Locate the cell with the specified text and output its [X, Y] center coordinate. 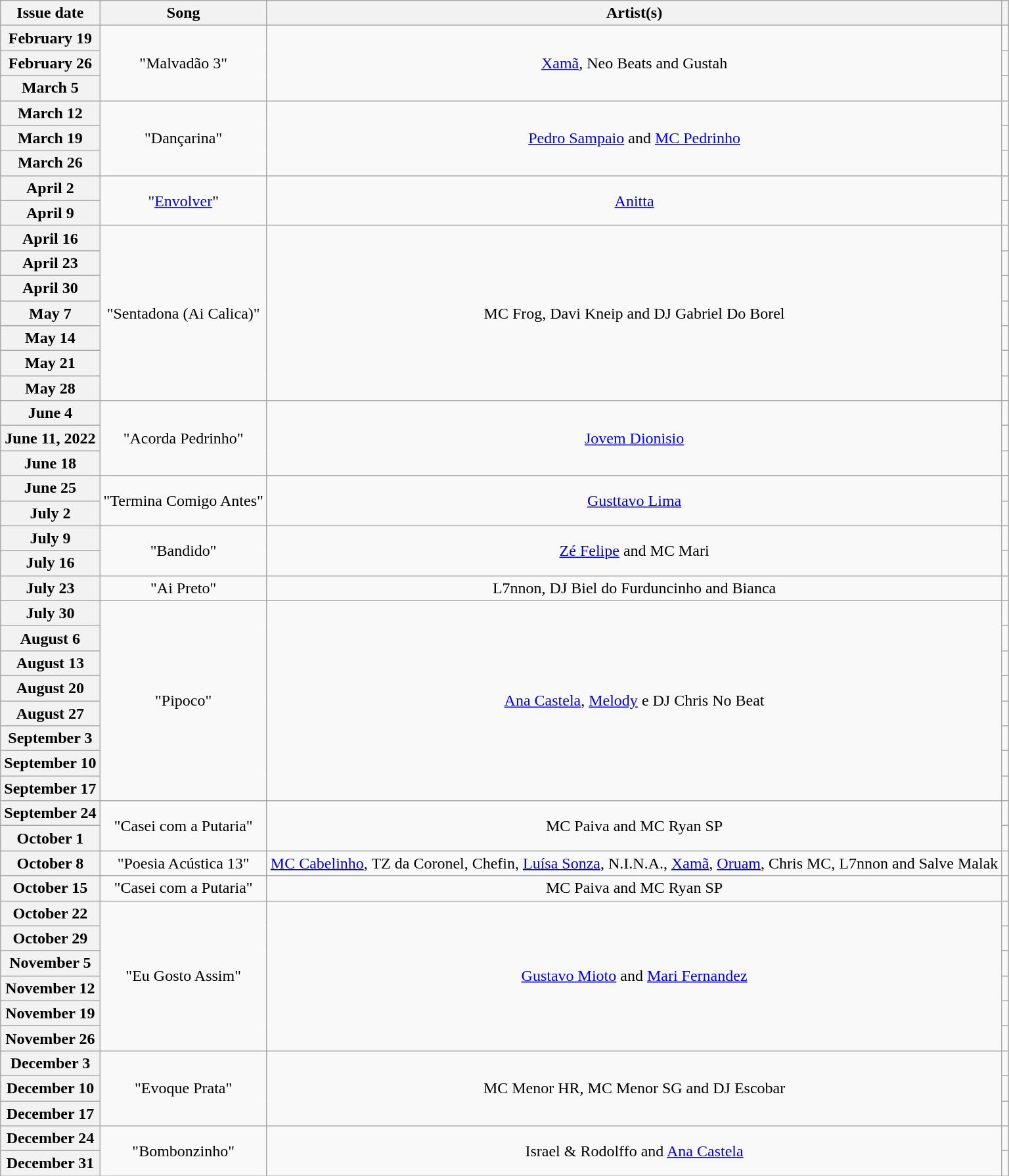
"Sentadona (Ai Calica)" [183, 313]
Zé Felipe and MC Mari [635, 551]
May 7 [50, 313]
August 20 [50, 688]
Ana Castela, Melody e DJ Chris No Beat [635, 700]
July 2 [50, 513]
October 1 [50, 838]
October 22 [50, 913]
December 31 [50, 1164]
March 19 [50, 138]
"Ai Preto" [183, 588]
Pedro Sampaio and MC Pedrinho [635, 138]
L7nnon, DJ Biel do Furduncinho and Bianca [635, 588]
August 6 [50, 638]
"Bombonzinho" [183, 1151]
April 30 [50, 288]
Artist(s) [635, 13]
February 26 [50, 63]
"Termina Comigo Antes" [183, 501]
MC Frog, Davi Kneip and DJ Gabriel Do Borel [635, 313]
Song [183, 13]
Issue date [50, 13]
October 29 [50, 938]
May 28 [50, 388]
MC Menor HR, MC Menor SG and DJ Escobar [635, 1088]
December 24 [50, 1139]
July 23 [50, 588]
December 3 [50, 1063]
February 19 [50, 38]
June 11, 2022 [50, 438]
April 23 [50, 263]
"Malvadão 3" [183, 63]
"Eu Gosto Assim" [183, 976]
March 12 [50, 113]
May 21 [50, 363]
July 9 [50, 538]
October 8 [50, 863]
July 16 [50, 563]
"Envolver" [183, 200]
Israel & Rodolffo and Ana Castela [635, 1151]
"Pipoco" [183, 700]
Jovem Dionisio [635, 438]
October 15 [50, 888]
July 30 [50, 613]
November 19 [50, 1013]
Anitta [635, 200]
December 10 [50, 1088]
"Evoque Prata" [183, 1088]
November 12 [50, 988]
Gustavo Mioto and Mari Fernandez [635, 976]
"Acorda Pedrinho" [183, 438]
November 5 [50, 963]
May 14 [50, 338]
"Dançarina" [183, 138]
December 17 [50, 1114]
April 9 [50, 213]
June 18 [50, 463]
November 26 [50, 1038]
March 5 [50, 88]
April 2 [50, 188]
September 10 [50, 763]
August 13 [50, 663]
"Poesia Acústica 13" [183, 863]
September 17 [50, 788]
June 4 [50, 413]
September 3 [50, 738]
Xamã, Neo Beats and Gustah [635, 63]
August 27 [50, 713]
March 26 [50, 163]
September 24 [50, 813]
April 16 [50, 238]
Gusttavo Lima [635, 501]
MC Cabelinho, TZ da Coronel, Chefin, Luísa Sonza, N.I.N.A., Xamã, Oruam, Chris MC, L7nnon and Salve Malak [635, 863]
June 25 [50, 488]
"Bandido" [183, 551]
